Scan for the cell matching the given text and deliver its [x, y] coordinate at center. 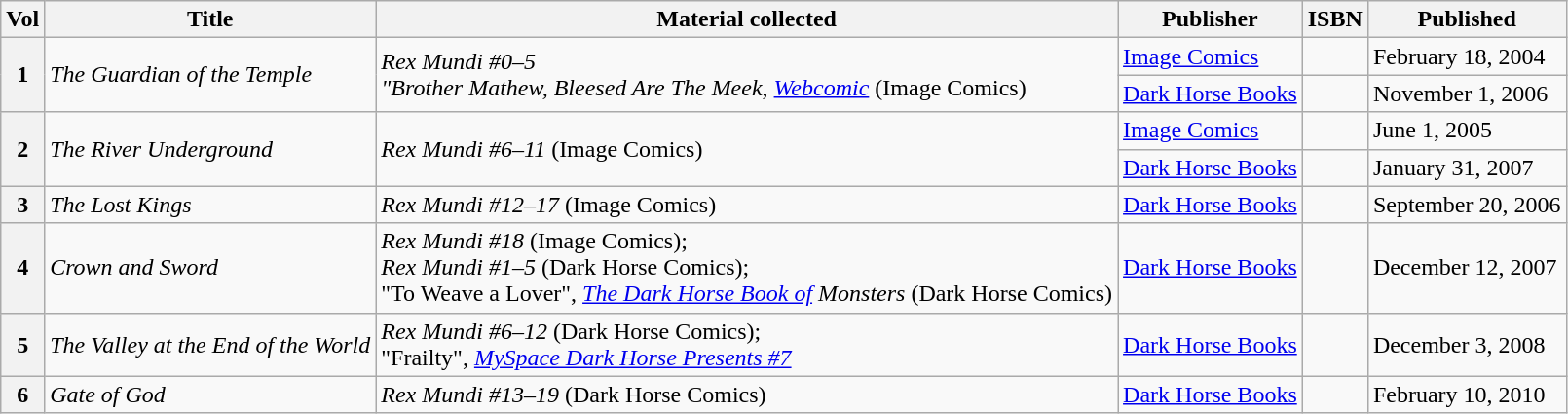
1 [23, 75]
The Valley at the End of the World [210, 345]
December 12, 2007 [1467, 268]
December 3, 2008 [1467, 345]
Vol [23, 19]
The Lost Kings [210, 205]
Material collected [747, 19]
Rex Mundi #0–5"Brother Mathew, Bleesed Are The Meek, Webcomic (Image Comics) [747, 75]
Title [210, 19]
Rex Mundi #18 (Image Comics);Rex Mundi #1–5 (Dark Horse Comics);"To Weave a Lover", The Dark Horse Book of Monsters (Dark Horse Comics) [747, 268]
February 10, 2010 [1467, 395]
Rex Mundi #6–12 (Dark Horse Comics);"Frailty", MySpace Dark Horse Presents #7 [747, 345]
September 20, 2006 [1467, 205]
The River Underground [210, 149]
5 [23, 345]
Rex Mundi #12–17 (Image Comics) [747, 205]
November 1, 2006 [1467, 94]
Crown and Sword [210, 268]
4 [23, 268]
6 [23, 395]
January 31, 2007 [1467, 168]
Publisher [1211, 19]
2 [23, 149]
Gate of God [210, 395]
Rex Mundi #13–19 (Dark Horse Comics) [747, 395]
3 [23, 205]
The Guardian of the Temple [210, 75]
Published [1467, 19]
Rex Mundi #6–11 (Image Comics) [747, 149]
February 18, 2004 [1467, 56]
ISBN [1334, 19]
June 1, 2005 [1467, 131]
